Output the [x, y] coordinate of the center of the cell containing the given text.  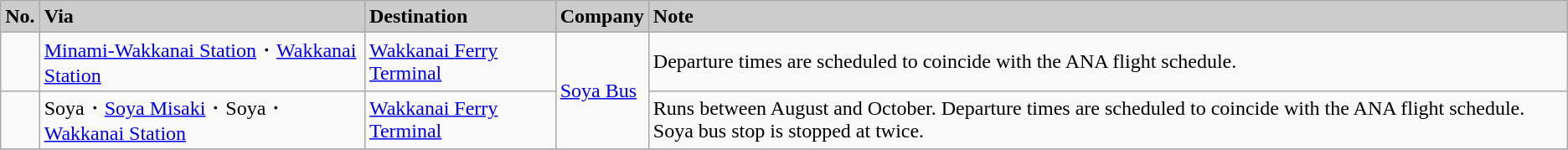
Minami-Wakkanai Station・Wakkanai Station [202, 62]
No. [20, 17]
Soya・Soya Misaki・Soya・Wakkanai Station [202, 120]
Departure times are scheduled to coincide with the ANA flight schedule. [1107, 62]
Via [202, 17]
Soya Bus [601, 91]
Company [601, 17]
Runs between August and October. Departure times are scheduled to coincide with the ANA flight schedule. Soya bus stop is stopped at twice. [1107, 120]
Note [1107, 17]
Destination [460, 17]
